Capture the cell that displays the provided text and extract its [X, Y] central coordinate. 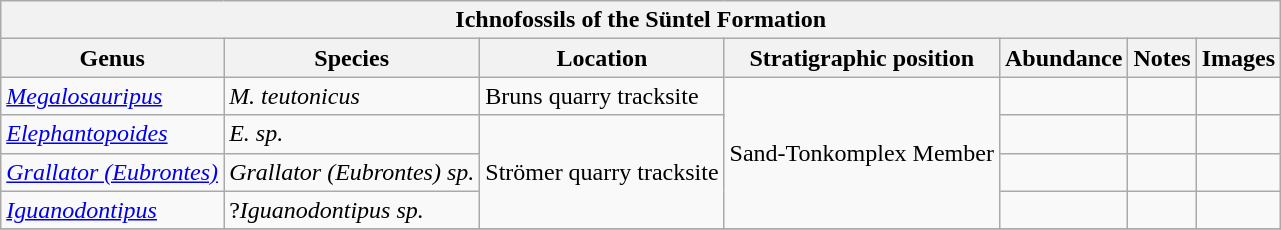
Megalosauripus [112, 96]
Elephantopoides [112, 134]
M. teutonicus [352, 96]
Iguanodontipus [112, 210]
Grallator (Eubrontes) [112, 172]
E. sp. [352, 134]
Genus [112, 58]
Grallator (Eubrontes) sp. [352, 172]
Strömer quarry tracksite [602, 172]
Bruns quarry tracksite [602, 96]
Location [602, 58]
Ichnofossils of the Süntel Formation [641, 20]
Notes [1162, 58]
Species [352, 58]
?Iguanodontipus sp. [352, 210]
Stratigraphic position [862, 58]
Images [1238, 58]
Abundance [1063, 58]
Sand-Tonkomplex Member [862, 153]
